Identify which cell holds the provided text, then report its [x, y] central coordinate. 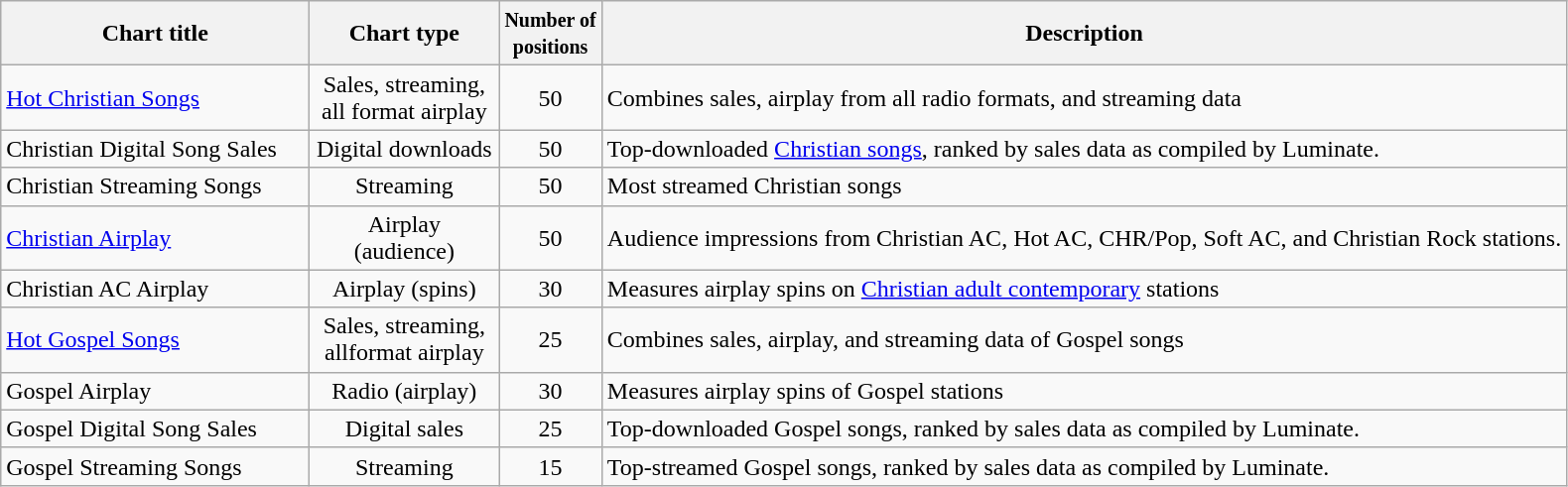
Audience impressions from Christian AC, Hot AC, CHR/Pop, Soft AC, and Christian Rock stations. [1084, 238]
Top-streamed Gospel songs, ranked by sales data as compiled by Luminate. [1084, 466]
Gospel Digital Song Sales [155, 428]
Airplay (audience) [405, 238]
Number ofpositions [550, 34]
Combines sales, airplay, and streaming data of Gospel songs [1084, 339]
Hot Christian Songs [155, 97]
Top-downloaded Gospel songs, ranked by sales data as compiled by Luminate. [1084, 428]
Christian AC Airplay [155, 289]
Measures airplay spins on Christian adult contemporary stations [1084, 289]
Radio (airplay) [405, 391]
Christian Streaming Songs [155, 186]
Hot Gospel Songs [155, 339]
Gospel Streaming Songs [155, 466]
Chart type [405, 34]
Top-downloaded Christian songs, ranked by sales data as compiled by Luminate. [1084, 149]
Sales, streaming, allformat airplay [405, 339]
Christian Digital Song Sales [155, 149]
Description [1084, 34]
Combines sales, airplay from all radio formats, and streaming data [1084, 97]
Measures airplay spins of Gospel stations [1084, 391]
Christian Airplay [155, 238]
Digital sales [405, 428]
Most streamed Christian songs [1084, 186]
Digital downloads [405, 149]
Chart title [155, 34]
15 [550, 466]
Sales, streaming, all format airplay [405, 97]
Airplay (spins) [405, 289]
Gospel Airplay [155, 391]
